Find where the given text appears and provide that cell's center as (x, y) coordinate. 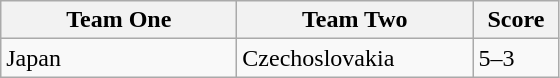
Team Two (355, 20)
5–3 (516, 58)
Czechoslovakia (355, 58)
Team One (119, 20)
Japan (119, 58)
Score (516, 20)
